Pinpoint the cell where the given text exists, returning its [X, Y] midpoint coordinate. 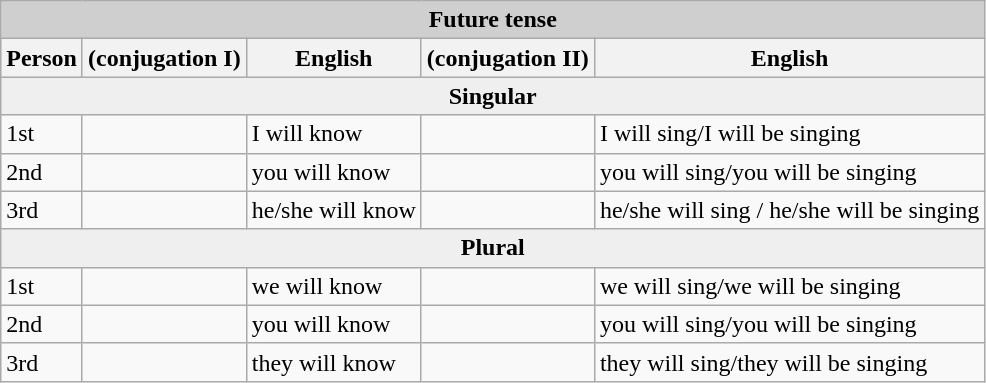
they will know [334, 362]
I will know [334, 134]
Future tense [493, 20]
he/she will know [334, 210]
I will sing/I will be singing [789, 134]
they will sing/they will be singing [789, 362]
he/she will sing / he/she will be singing [789, 210]
we will know [334, 286]
(conjugation II) [508, 58]
we will sing/we will be singing [789, 286]
Person [42, 58]
Plural [493, 248]
Singular [493, 96]
(conjugation I) [164, 58]
